Detect which cell encompasses the target text, then output its (X, Y) center coordinate. 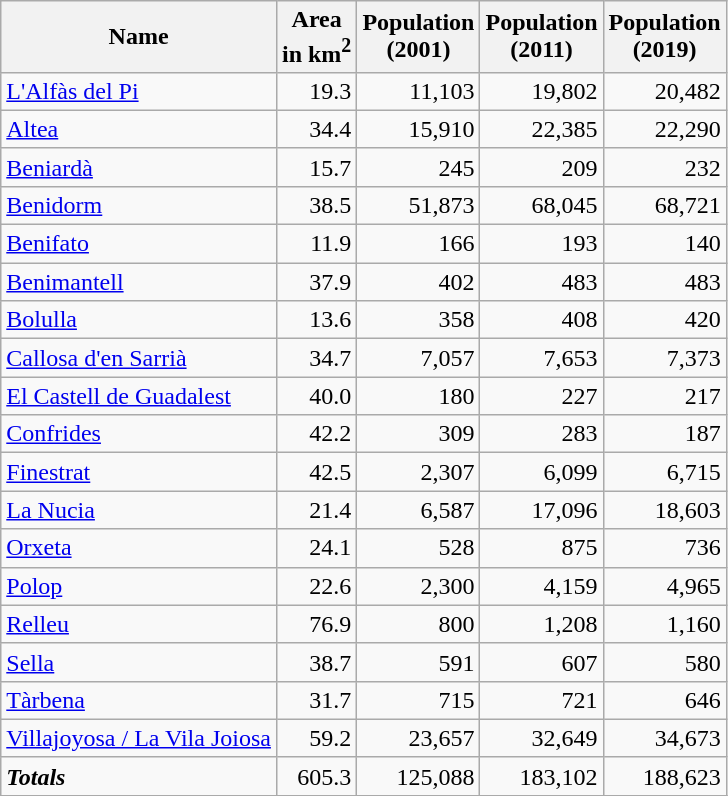
Tàrbena (139, 700)
283 (542, 434)
13.6 (316, 320)
7,653 (542, 358)
Sella (139, 662)
2,307 (418, 472)
187 (664, 434)
22,290 (664, 129)
875 (542, 548)
42.2 (316, 434)
402 (418, 282)
Areain km2 (316, 37)
193 (542, 244)
11.9 (316, 244)
420 (664, 320)
L'Alfàs del Pi (139, 91)
646 (664, 700)
1,208 (542, 624)
22.6 (316, 586)
Relleu (139, 624)
Orxeta (139, 548)
Beniardà (139, 167)
309 (418, 434)
217 (664, 396)
180 (418, 396)
183,102 (542, 776)
Callosa d'en Sarrià (139, 358)
Bolulla (139, 320)
4,159 (542, 586)
La Nucia (139, 510)
408 (542, 320)
76.9 (316, 624)
Name (139, 37)
140 (664, 244)
34,673 (664, 738)
7,373 (664, 358)
2,300 (418, 586)
528 (418, 548)
38.5 (316, 205)
19,802 (542, 91)
17,096 (542, 510)
40.0 (316, 396)
21.4 (316, 510)
188,623 (664, 776)
800 (418, 624)
34.7 (316, 358)
Altea (139, 129)
605.3 (316, 776)
6,587 (418, 510)
59.2 (316, 738)
721 (542, 700)
591 (418, 662)
715 (418, 700)
Benifato (139, 244)
209 (542, 167)
20,482 (664, 91)
51,873 (418, 205)
Population(2019) (664, 37)
11,103 (418, 91)
15,910 (418, 129)
Villajoyosa / La Vila Joiosa (139, 738)
232 (664, 167)
736 (664, 548)
Benidorm (139, 205)
68,721 (664, 205)
23,657 (418, 738)
Confrides (139, 434)
31.7 (316, 700)
607 (542, 662)
580 (664, 662)
68,045 (542, 205)
34.4 (316, 129)
15.7 (316, 167)
42.5 (316, 472)
22,385 (542, 129)
358 (418, 320)
El Castell de Guadalest (139, 396)
4,965 (664, 586)
6,099 (542, 472)
Benimantell (139, 282)
7,057 (418, 358)
227 (542, 396)
Totals (139, 776)
Polop (139, 586)
37.9 (316, 282)
125,088 (418, 776)
6,715 (664, 472)
18,603 (664, 510)
19.3 (316, 91)
245 (418, 167)
166 (418, 244)
24.1 (316, 548)
Population(2001) (418, 37)
32,649 (542, 738)
Finestrat (139, 472)
38.7 (316, 662)
1,160 (664, 624)
Population(2011) (542, 37)
